Return [x, y] of the center of cell containing provided text 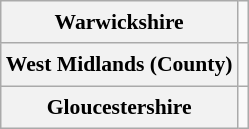
Warwickshire [120, 22]
Gloucestershire [120, 108]
West Midlands (County) [120, 66]
